Return (x, y) of the center of cell containing provided text 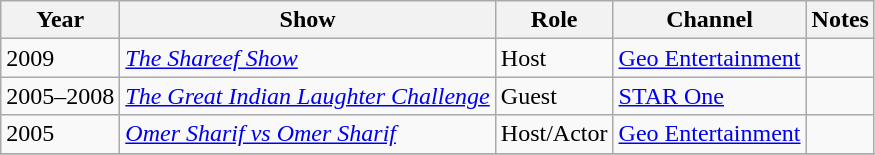
The Great Indian Laughter Challenge (308, 96)
Omer Sharif vs Omer Sharif (308, 134)
Role (554, 20)
Host (554, 58)
Host/Actor (554, 134)
Notes (840, 20)
2005–2008 (60, 96)
Show (308, 20)
Channel (710, 20)
Year (60, 20)
2005 (60, 134)
STAR One (710, 96)
Guest (554, 96)
2009 (60, 58)
The Shareef Show (308, 58)
